Return [X, Y] of the center of cell containing provided text 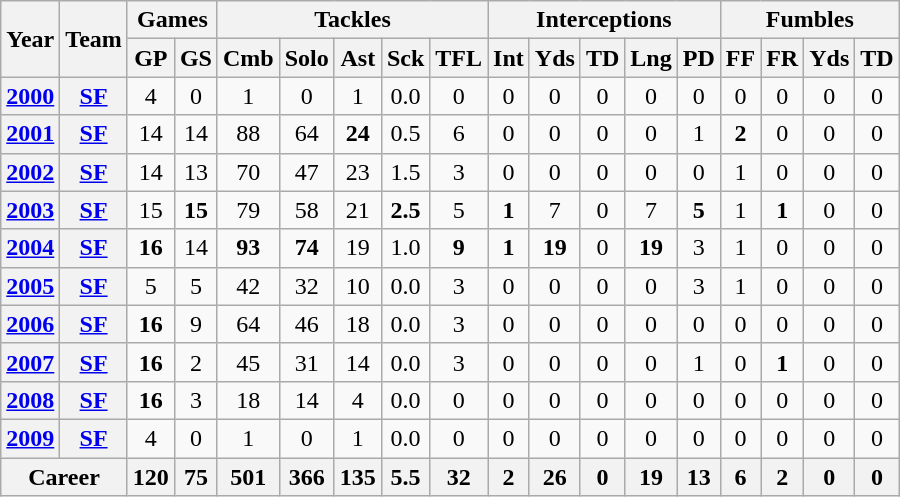
75 [196, 477]
Fumbles [810, 20]
45 [248, 362]
58 [306, 210]
2007 [30, 362]
Tackles [352, 20]
Year [30, 39]
Int [509, 58]
23 [358, 172]
42 [248, 286]
1.5 [405, 172]
31 [306, 362]
74 [306, 248]
Solo [306, 58]
2.5 [405, 210]
Career [64, 477]
79 [248, 210]
2004 [30, 248]
24 [358, 134]
TFL [459, 58]
501 [248, 477]
GS [196, 58]
5.5 [405, 477]
Sck [405, 58]
PD [698, 58]
26 [554, 477]
FR [782, 58]
366 [306, 477]
Cmb [248, 58]
2001 [30, 134]
Ast [358, 58]
2000 [30, 96]
21 [358, 210]
FF [740, 58]
2008 [30, 400]
0.5 [405, 134]
2002 [30, 172]
GP [150, 58]
Interceptions [604, 20]
Lng [651, 58]
2006 [30, 324]
10 [358, 286]
47 [306, 172]
Team [94, 39]
120 [150, 477]
88 [248, 134]
2009 [30, 438]
2003 [30, 210]
46 [306, 324]
Games [172, 20]
70 [248, 172]
93 [248, 248]
2005 [30, 286]
135 [358, 477]
1.0 [405, 248]
